Find where the given text appears and provide that cell's center as (x, y) coordinate. 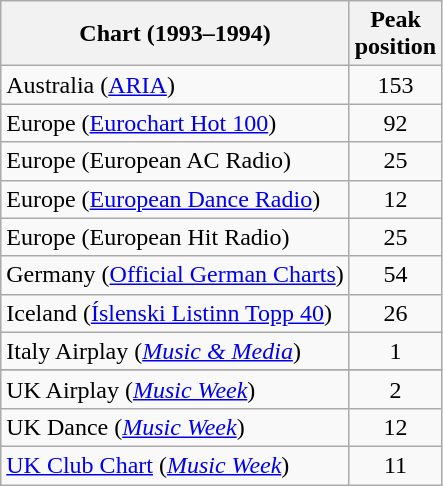
92 (395, 123)
UK Dance (Music Week) (175, 427)
Europe (Eurochart Hot 100) (175, 123)
2 (395, 389)
Germany (Official German Charts) (175, 275)
153 (395, 85)
Europe (European Hit Radio) (175, 237)
Iceland (Íslenski Listinn Topp 40) (175, 313)
Peakposition (395, 34)
Australia (ARIA) (175, 85)
11 (395, 465)
Italy Airplay (Music & Media) (175, 351)
UK Airplay (Music Week) (175, 389)
Europe (European AC Radio) (175, 161)
Europe (European Dance Radio) (175, 199)
1 (395, 351)
UK Club Chart (Music Week) (175, 465)
54 (395, 275)
Chart (1993–1994) (175, 34)
26 (395, 313)
